For the text-containing cell, return its midpoint in (x, y) coordinate format. 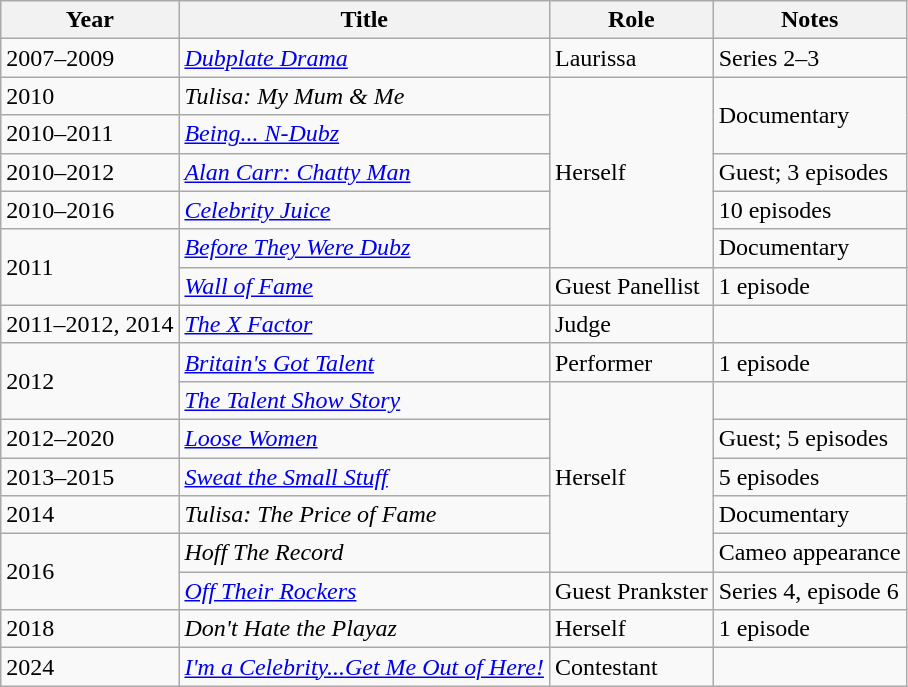
2024 (90, 667)
Wall of Fame (364, 286)
Contestant (631, 667)
2010–2011 (90, 134)
The X Factor (364, 324)
10 episodes (810, 210)
2012–2020 (90, 438)
Hoff The Record (364, 553)
Cameo appearance (810, 553)
I'm a Celebrity...Get Me Out of Here! (364, 667)
Britain's Got Talent (364, 362)
2010 (90, 96)
2013–2015 (90, 477)
Tulisa: The Price of Fame (364, 515)
Role (631, 20)
Being... N-Dubz (364, 134)
2011–2012, 2014 (90, 324)
Judge (631, 324)
Notes (810, 20)
Guest Prankster (631, 591)
Loose Women (364, 438)
Before They Were Dubz (364, 248)
2011 (90, 267)
Guest; 5 episodes (810, 438)
5 episodes (810, 477)
2012 (90, 381)
2018 (90, 629)
The Talent Show Story (364, 400)
2007–2009 (90, 58)
Tulisa: My Mum & Me (364, 96)
Guest; 3 episodes (810, 172)
Alan Carr: Chatty Man (364, 172)
Year (90, 20)
Guest Panellist (631, 286)
Laurissa (631, 58)
2014 (90, 515)
Don't Hate the Playaz (364, 629)
Series 2–3 (810, 58)
2016 (90, 572)
Title (364, 20)
Celebrity Juice (364, 210)
Performer (631, 362)
Off Their Rockers (364, 591)
Dubplate Drama (364, 58)
2010–2016 (90, 210)
Series 4, episode 6 (810, 591)
Sweat the Small Stuff (364, 477)
2010–2012 (90, 172)
